Return the (x, y) coordinate for the center point of the cell that contains the specified text.  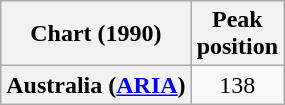
Australia (ARIA) (96, 85)
Peakposition (237, 34)
Chart (1990) (96, 34)
138 (237, 85)
